Provide the (x, y) coordinate of the cell's center where the given text is located.  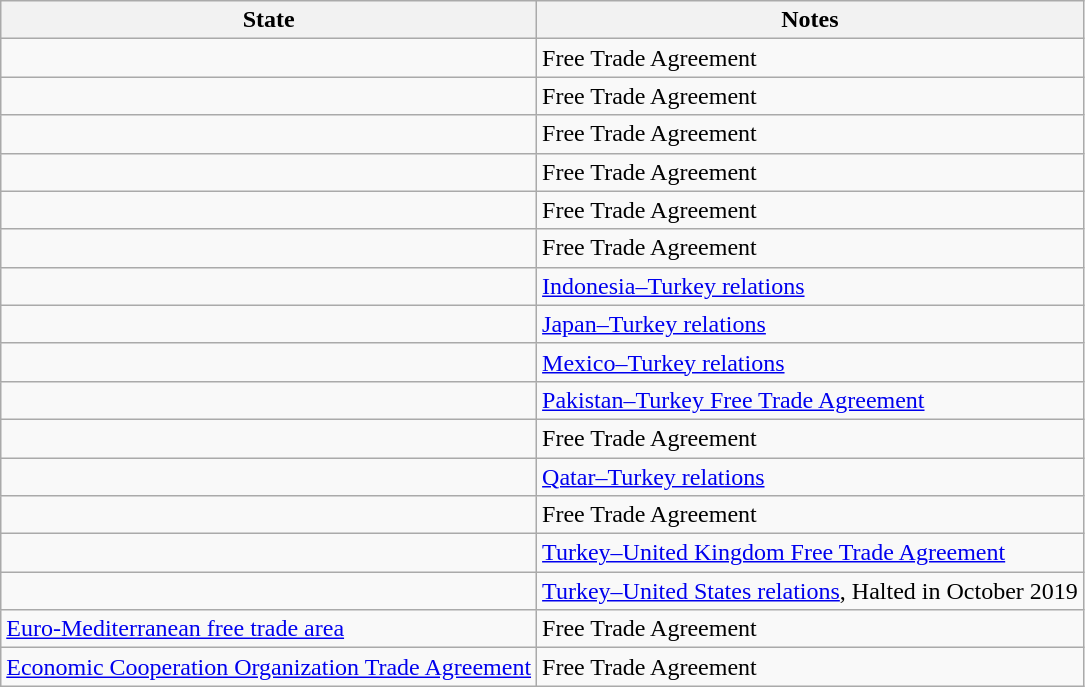
State (269, 20)
Indonesia–Turkey relations (810, 286)
Turkey–United Kingdom Free Trade Agreement (810, 553)
Mexico–Turkey relations (810, 362)
Economic Cooperation Organization Trade Agreement (269, 667)
Turkey–United States relations, Halted in October 2019 (810, 591)
Pakistan–Turkey Free Trade Agreement (810, 400)
Qatar–Turkey relations (810, 477)
Notes (810, 20)
Japan–Turkey relations (810, 324)
Euro-Mediterranean free trade area (269, 629)
